Provide the [X, Y] coordinate of the cell's center where the given text is located.  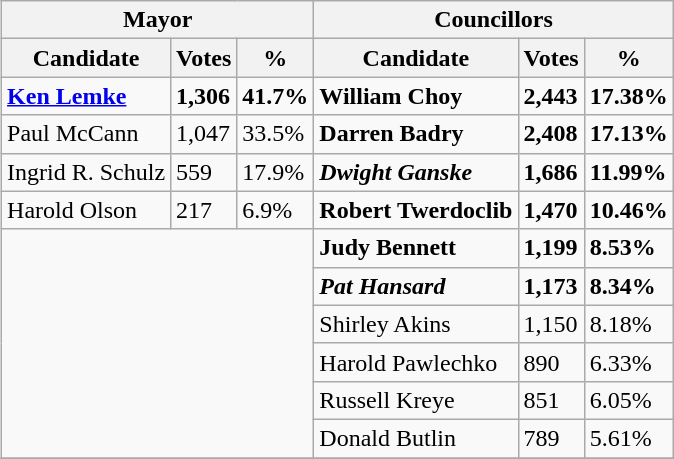
1,047 [204, 134]
17.38% [628, 96]
41.7% [276, 96]
559 [204, 172]
Paul McCann [86, 134]
Darren Badry [416, 134]
8.34% [628, 286]
Dwight Ganske [416, 172]
1,470 [551, 210]
1,686 [551, 172]
Harold Pawlechko [416, 362]
Ingrid R. Schulz [86, 172]
2,408 [551, 134]
851 [551, 400]
Donald Butlin [416, 438]
Robert Twerdoclib [416, 210]
17.9% [276, 172]
6.9% [276, 210]
5.61% [628, 438]
1,199 [551, 248]
10.46% [628, 210]
17.13% [628, 134]
1,306 [204, 96]
Russell Kreye [416, 400]
Councillors [494, 20]
890 [551, 362]
Judy Bennett [416, 248]
8.18% [628, 324]
33.5% [276, 134]
Shirley Akins [416, 324]
Harold Olson [86, 210]
8.53% [628, 248]
1,173 [551, 286]
789 [551, 438]
Ken Lemke [86, 96]
6.05% [628, 400]
11.99% [628, 172]
6.33% [628, 362]
Pat Hansard [416, 286]
Mayor [158, 20]
2,443 [551, 96]
217 [204, 210]
1,150 [551, 324]
William Choy [416, 96]
